Pinpoint the cell where the given text exists, returning its (x, y) midpoint coordinate. 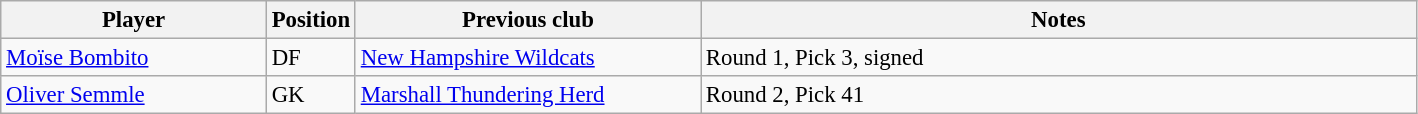
GK (310, 95)
Previous club (528, 20)
Position (310, 20)
Marshall Thundering Herd (528, 95)
New Hampshire Wildcats (528, 58)
DF (310, 58)
Round 2, Pick 41 (1059, 95)
Round 1, Pick 3, signed (1059, 58)
Moïse Bombito (134, 58)
Player (134, 20)
Notes (1059, 20)
Oliver Semmle (134, 95)
